Capture the cell that displays the provided text and extract its [x, y] central coordinate. 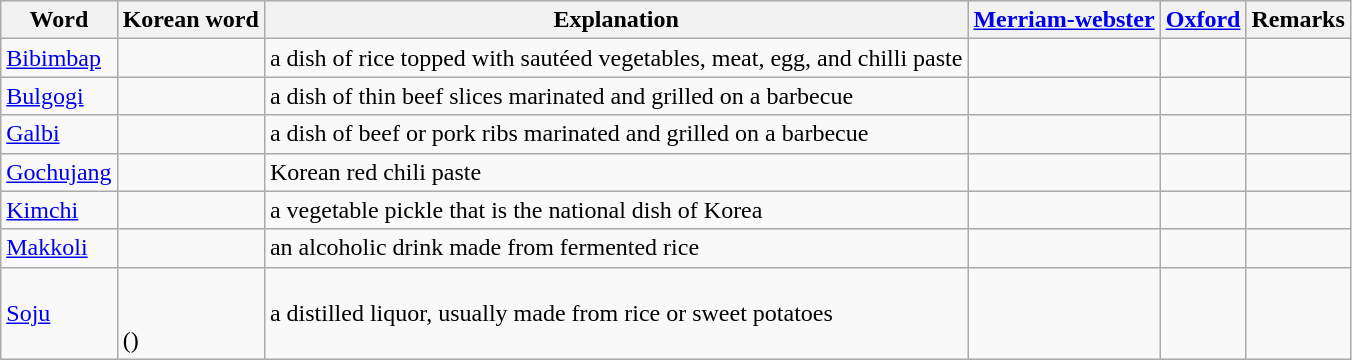
Korean word [190, 20]
Bibimbap [59, 58]
Korean red chili paste [616, 172]
Bulgogi [59, 96]
() [190, 313]
Word [59, 20]
Remarks [1298, 20]
Gochujang [59, 172]
a dish of thin beef slices marinated and grilled on a barbecue [616, 96]
a distilled liquor, usually made from rice or sweet potatoes [616, 313]
Explanation [616, 20]
Oxford [1203, 20]
Merriam-webster [1064, 20]
a vegetable pickle that is the national dish of Korea [616, 210]
a dish of rice topped with sautéed vegetables, meat, egg, and chilli paste [616, 58]
a dish of beef or pork ribs marinated and grilled on a barbecue [616, 134]
Galbi [59, 134]
an alcoholic drink made from fermented rice [616, 248]
Soju [59, 313]
Kimchi [59, 210]
Makkoli [59, 248]
